Pinpoint the cell where the given text exists, returning its [X, Y] midpoint coordinate. 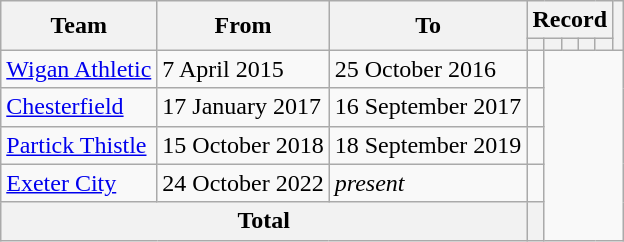
From [243, 26]
25 October 2016 [428, 69]
Exeter City [79, 183]
Total [264, 221]
16 September 2017 [428, 107]
Record [570, 20]
24 October 2022 [243, 183]
Partick Thistle [79, 145]
Team [79, 26]
Wigan Athletic [79, 69]
15 October 2018 [243, 145]
To [428, 26]
17 January 2017 [243, 107]
18 September 2019 [428, 145]
present [428, 183]
7 April 2015 [243, 69]
Chesterfield [79, 107]
